Extract the [X, Y] coordinate from the center of the cell holding the provided text.  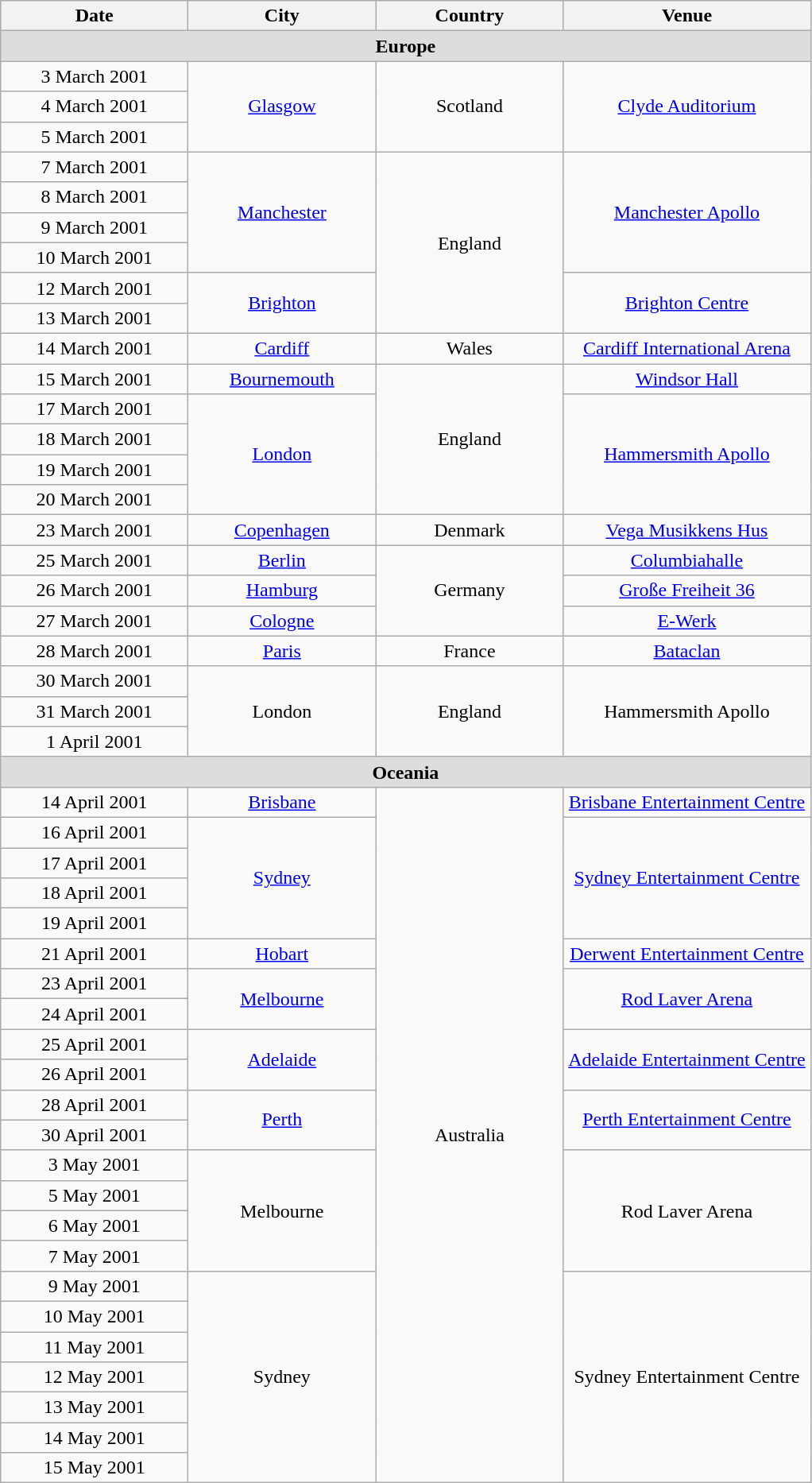
Berlin [282, 560]
16 April 2001 [95, 832]
Perth Entertainment Centre [686, 1120]
17 March 2001 [95, 409]
Cardiff [282, 348]
10 March 2001 [95, 257]
27 March 2001 [95, 621]
Date [95, 16]
5 May 2001 [95, 1195]
Manchester Apollo [686, 212]
Cardiff International Arena [686, 348]
Glasgow [282, 106]
13 May 2001 [95, 1407]
12 March 2001 [95, 288]
30 March 2001 [95, 681]
18 April 2001 [95, 893]
Brisbane Entertainment Centre [686, 802]
Wales [470, 348]
10 May 2001 [95, 1316]
12 May 2001 [95, 1377]
30 April 2001 [95, 1135]
24 April 2001 [95, 1014]
7 May 2001 [95, 1256]
Paris [282, 651]
21 April 2001 [95, 954]
5 March 2001 [95, 137]
Bournemouth [282, 379]
Brighton Centre [686, 303]
14 March 2001 [95, 348]
Columbiahalle [686, 560]
3 March 2001 [95, 76]
City [282, 16]
18 March 2001 [95, 439]
Australia [470, 1135]
17 April 2001 [95, 862]
Derwent Entertainment Centre [686, 954]
Hobart [282, 954]
Perth [282, 1120]
8 March 2001 [95, 197]
25 April 2001 [95, 1044]
Bataclan [686, 651]
Venue [686, 16]
Brisbane [282, 802]
4 March 2001 [95, 106]
19 March 2001 [95, 470]
Vega Musikkens Hus [686, 530]
9 March 2001 [95, 227]
Adelaide Entertainment Centre [686, 1059]
1 April 2001 [95, 741]
Brighton [282, 303]
Germany [470, 590]
Europe [405, 46]
23 March 2001 [95, 530]
14 May 2001 [95, 1438]
19 April 2001 [95, 923]
31 March 2001 [95, 711]
Cologne [282, 621]
9 May 2001 [95, 1286]
28 March 2001 [95, 651]
Copenhagen [282, 530]
Oceania [405, 772]
15 May 2001 [95, 1468]
Windsor Hall [686, 379]
E-Werk [686, 621]
23 April 2001 [95, 984]
Scotland [470, 106]
Country [470, 16]
13 March 2001 [95, 318]
25 March 2001 [95, 560]
26 April 2001 [95, 1074]
15 March 2001 [95, 379]
7 March 2001 [95, 167]
Große Freiheit 36 [686, 590]
Denmark [470, 530]
Clyde Auditorium [686, 106]
20 March 2001 [95, 500]
28 April 2001 [95, 1105]
Hamburg [282, 590]
14 April 2001 [95, 802]
26 March 2001 [95, 590]
6 May 2001 [95, 1226]
France [470, 651]
Adelaide [282, 1059]
Manchester [282, 212]
3 May 2001 [95, 1165]
11 May 2001 [95, 1347]
